Search for the cell housing the specified text and yield its (x, y) center coordinate. 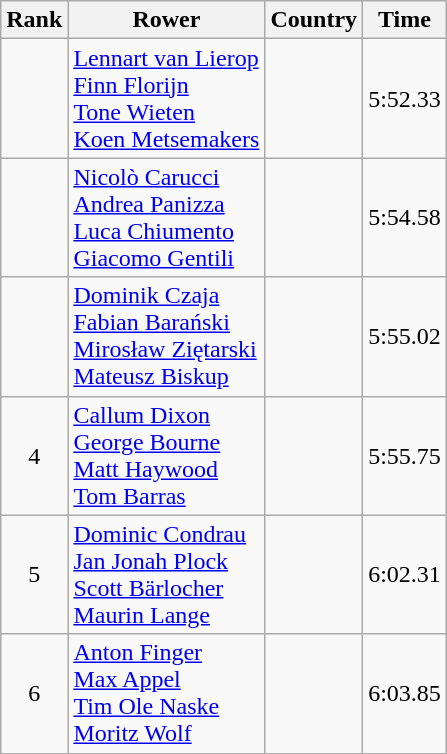
5:54.58 (405, 218)
Time (405, 20)
6 (34, 694)
Rower (166, 20)
5:52.33 (405, 98)
Rank (34, 20)
Dominik CzajaFabian BarańskiMirosław ZiętarskiMateusz Biskup (166, 336)
6:03.85 (405, 694)
5:55.75 (405, 456)
Nicolò CarucciAndrea PanizzaLuca ChiumentoGiacomo Gentili (166, 218)
Anton FingerMax AppelTim Ole Naske Moritz Wolf (166, 694)
Lennart van LieropFinn FlorijnTone WietenKoen Metsemakers (166, 98)
Country (314, 20)
Callum DixonGeorge BourneMatt HaywoodTom Barras (166, 456)
Dominic CondrauJan Jonah PlockScott BärlocherMaurin Lange (166, 574)
4 (34, 456)
6:02.31 (405, 574)
5:55.02 (405, 336)
5 (34, 574)
